Capture the cell that displays the provided text and extract its (X, Y) central coordinate. 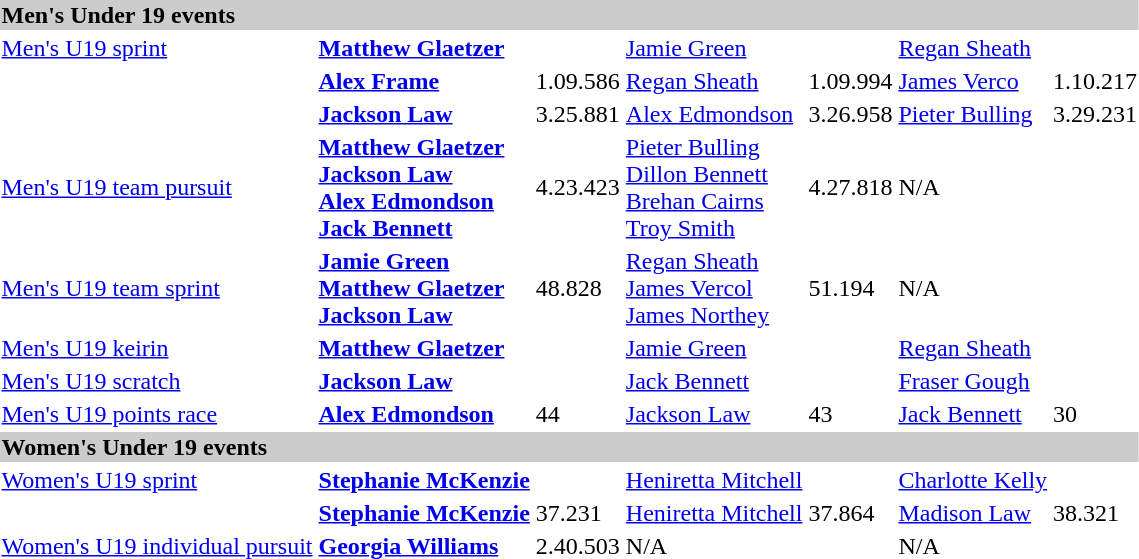
Pieter Bulling (973, 114)
Men's U19 scratch (157, 381)
Matthew GlaetzerJackson LawAlex EdmondsonJack Bennett (424, 188)
4.27.818 (850, 188)
Men's U19 team sprint (157, 288)
48.828 (578, 288)
1.10.217 (1096, 81)
51.194 (850, 288)
3.25.881 (578, 114)
Men's U19 sprint (157, 48)
37.231 (578, 513)
Men's Under 19 events (570, 15)
Regan SheathJames VercolJames Northey (714, 288)
43 (850, 414)
Men's U19 team pursuit (157, 188)
30 (1096, 414)
Women's Under 19 events (570, 447)
44 (578, 414)
Fraser Gough (973, 381)
Alex Frame (424, 81)
3.26.958 (850, 114)
Men's U19 keirin (157, 348)
4.23.423 (578, 188)
Madison Law (973, 513)
Jamie GreenMatthew GlaetzerJackson Law (424, 288)
Charlotte Kelly (973, 480)
3.29.231 (1096, 114)
38.321 (1096, 513)
1.09.586 (578, 81)
Men's U19 points race (157, 414)
Women's U19 sprint (157, 480)
James Verco (973, 81)
37.864 (850, 513)
Pieter BullingDillon BennettBrehan CairnsTroy Smith (714, 188)
1.09.994 (850, 81)
